Determine the (x, y) coordinate at the center of the cell enclosing the given text.  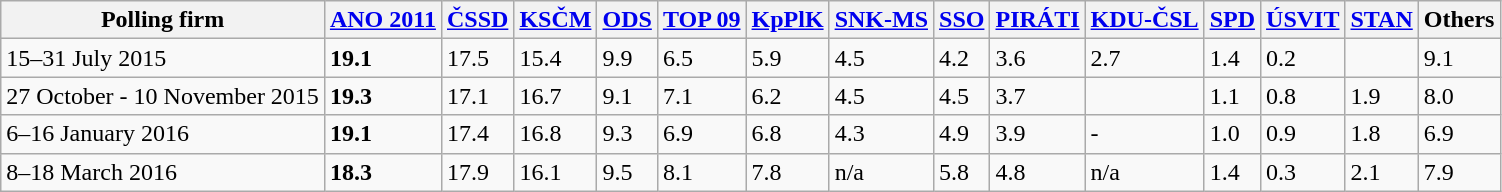
2.7 (1144, 58)
8.0 (1459, 96)
4.8 (1038, 172)
6.5 (702, 58)
1.1 (1232, 96)
17.5 (477, 58)
8.1 (702, 172)
6–16 January 2016 (163, 134)
4.9 (962, 134)
17.1 (477, 96)
3.6 (1038, 58)
SPD (1232, 20)
Polling firm (163, 20)
7.1 (702, 96)
17.9 (477, 172)
9.3 (627, 134)
STAN (1382, 20)
KpPlK (788, 20)
0.3 (1303, 172)
7.9 (1459, 172)
6.2 (788, 96)
15.4 (556, 58)
16.7 (556, 96)
1.8 (1382, 134)
4.3 (881, 134)
1.0 (1232, 134)
SNK-MS (881, 20)
KSČM (556, 20)
16.1 (556, 172)
TOP 09 (702, 20)
5.8 (962, 172)
8–18 March 2016 (163, 172)
15–31 July 2015 (163, 58)
5.9 (788, 58)
9.9 (627, 58)
7.8 (788, 172)
4.2 (962, 58)
KDU-ČSL (1144, 20)
3.7 (1038, 96)
ÚSVIT (1303, 20)
17.4 (477, 134)
ODS (627, 20)
19.3 (382, 96)
6.8 (788, 134)
18.3 (382, 172)
1.9 (1382, 96)
ČSSD (477, 20)
16.8 (556, 134)
3.9 (1038, 134)
0.2 (1303, 58)
0.8 (1303, 96)
0.9 (1303, 134)
2.1 (1382, 172)
ANO 2011 (382, 20)
- (1144, 134)
Others (1459, 20)
PIRÁTI (1038, 20)
27 October - 10 November 2015 (163, 96)
9.5 (627, 172)
SSO (962, 20)
